From the cell containing the given text, extract its center point as (X, Y) coordinate. 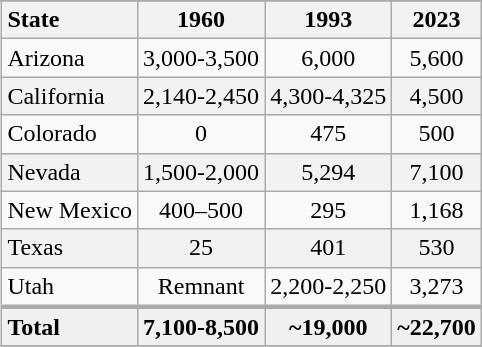
5,600 (437, 58)
7,100 (437, 172)
1993 (328, 20)
7,100-8,500 (202, 327)
1,168 (437, 210)
475 (328, 134)
530 (437, 248)
Texas (70, 248)
~19,000 (328, 327)
Remnant (202, 287)
0 (202, 134)
500 (437, 134)
400–500 (202, 210)
New Mexico (70, 210)
2023 (437, 20)
25 (202, 248)
Colorado (70, 134)
Utah (70, 287)
2,140-2,450 (202, 96)
2,200-2,250 (328, 287)
Total (70, 327)
401 (328, 248)
1960 (202, 20)
1,500-2,000 (202, 172)
3,000-3,500 (202, 58)
Nevada (70, 172)
295 (328, 210)
6,000 (328, 58)
~22,700 (437, 327)
4,500 (437, 96)
Arizona (70, 58)
3,273 (437, 287)
4,300-4,325 (328, 96)
5,294 (328, 172)
California (70, 96)
State (70, 20)
